Output the (X, Y) coordinate of the center of the cell containing the given text.  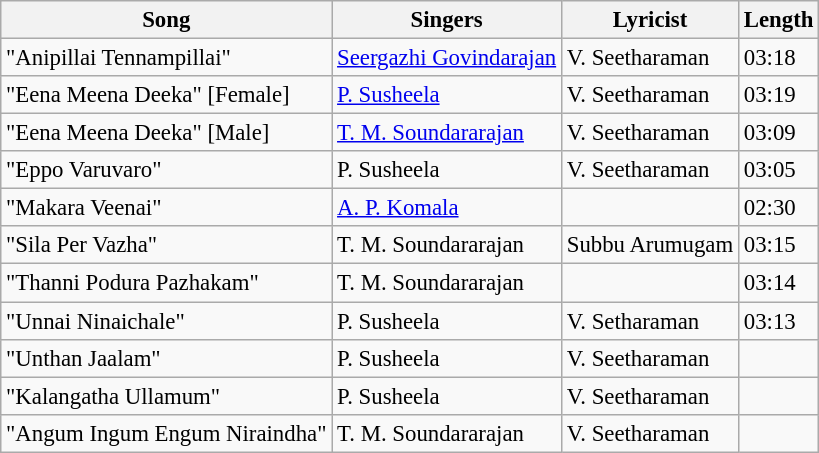
Seergazhi Govindarajan (447, 58)
03:15 (778, 245)
"Sila Per Vazha" (166, 245)
Length (778, 20)
"Eena Meena Deeka" [Female] (166, 95)
"Unthan Jaalam" (166, 358)
"Eena Meena Deeka" [Male] (166, 133)
Song (166, 20)
03:18 (778, 58)
02:30 (778, 208)
V. Setharaman (650, 321)
Lyricist (650, 20)
03:09 (778, 133)
03:19 (778, 95)
Subbu Arumugam (650, 245)
03:13 (778, 321)
"Thanni Podura Pazhakam" (166, 283)
"Eppo Varuvaro" (166, 170)
"Anipillai Tennampillai" (166, 58)
"Makara Veenai" (166, 208)
Singers (447, 20)
03:05 (778, 170)
"Kalangatha Ullamum" (166, 396)
A. P. Komala (447, 208)
"Unnai Ninaichale" (166, 321)
"Angum Ingum Engum Niraindha" (166, 433)
03:14 (778, 283)
